Extract the [x, y] coordinate from the center of the cell holding the provided text.  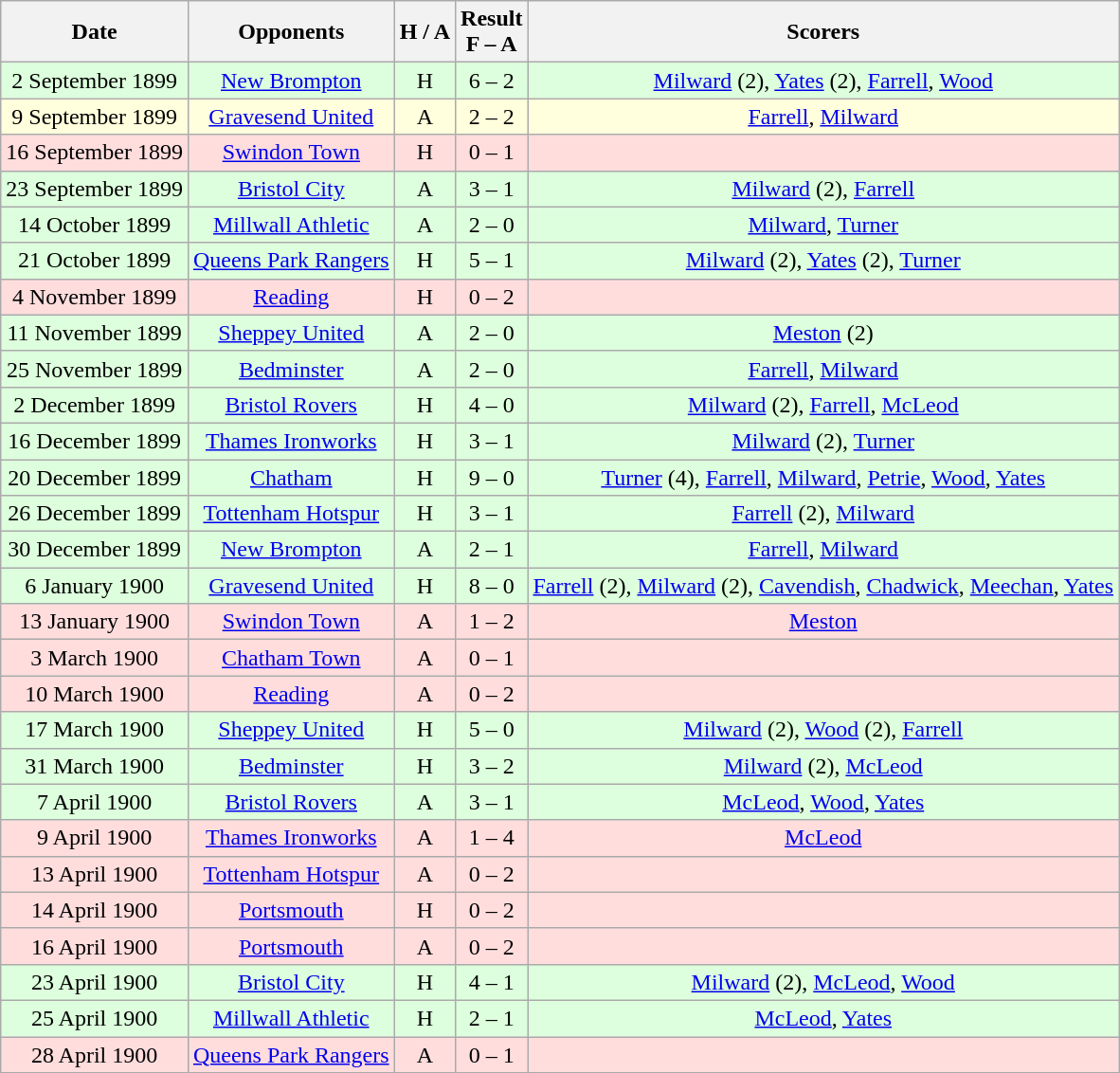
2 – 2 [492, 117]
9 – 0 [492, 477]
3 – 2 [492, 766]
McLeod [823, 838]
6 – 2 [492, 81]
10 March 1900 [95, 694]
H / A [425, 32]
13 January 1900 [95, 622]
ResultF – A [492, 32]
Farrell (2), Milward (2), Cavendish, Chadwick, Meechan, Yates [823, 586]
23 September 1899 [95, 189]
Opponents [291, 32]
Chatham Town [291, 658]
3 March 1900 [95, 658]
11 November 1899 [95, 333]
4 November 1899 [95, 297]
1 – 2 [492, 622]
Milward (2), Yates (2), Farrell, Wood [823, 81]
8 – 0 [492, 586]
25 April 1900 [95, 1018]
4 – 1 [492, 982]
7 April 1900 [95, 802]
2 September 1899 [95, 81]
14 April 1900 [95, 910]
1 – 4 [492, 838]
5 – 0 [492, 730]
Milward (2), Turner [823, 441]
25 November 1899 [95, 369]
Milward (2), Farrell [823, 189]
Chatham [291, 477]
21 October 1899 [95, 261]
9 April 1900 [95, 838]
McLeod, Yates [823, 1018]
Milward, Turner [823, 225]
McLeod, Wood, Yates [823, 802]
Date [95, 32]
13 April 1900 [95, 874]
16 December 1899 [95, 441]
Meston [823, 622]
16 April 1900 [95, 946]
Milward (2), Yates (2), Turner [823, 261]
2 December 1899 [95, 405]
Meston (2) [823, 333]
16 September 1899 [95, 153]
Turner (4), Farrell, Milward, Petrie, Wood, Yates [823, 477]
30 December 1899 [95, 550]
9 September 1899 [95, 117]
Farrell (2), Milward [823, 514]
14 October 1899 [95, 225]
26 December 1899 [95, 514]
20 December 1899 [95, 477]
Scorers [823, 32]
17 March 1900 [95, 730]
Milward (2), McLeod [823, 766]
4 – 0 [492, 405]
28 April 1900 [95, 1055]
Milward (2), Wood (2), Farrell [823, 730]
Milward (2), McLeod, Wood [823, 982]
31 March 1900 [95, 766]
23 April 1900 [95, 982]
5 – 1 [492, 261]
Milward (2), Farrell, McLeod [823, 405]
6 January 1900 [95, 586]
